From the cell containing the given text, extract its center point as [x, y] coordinate. 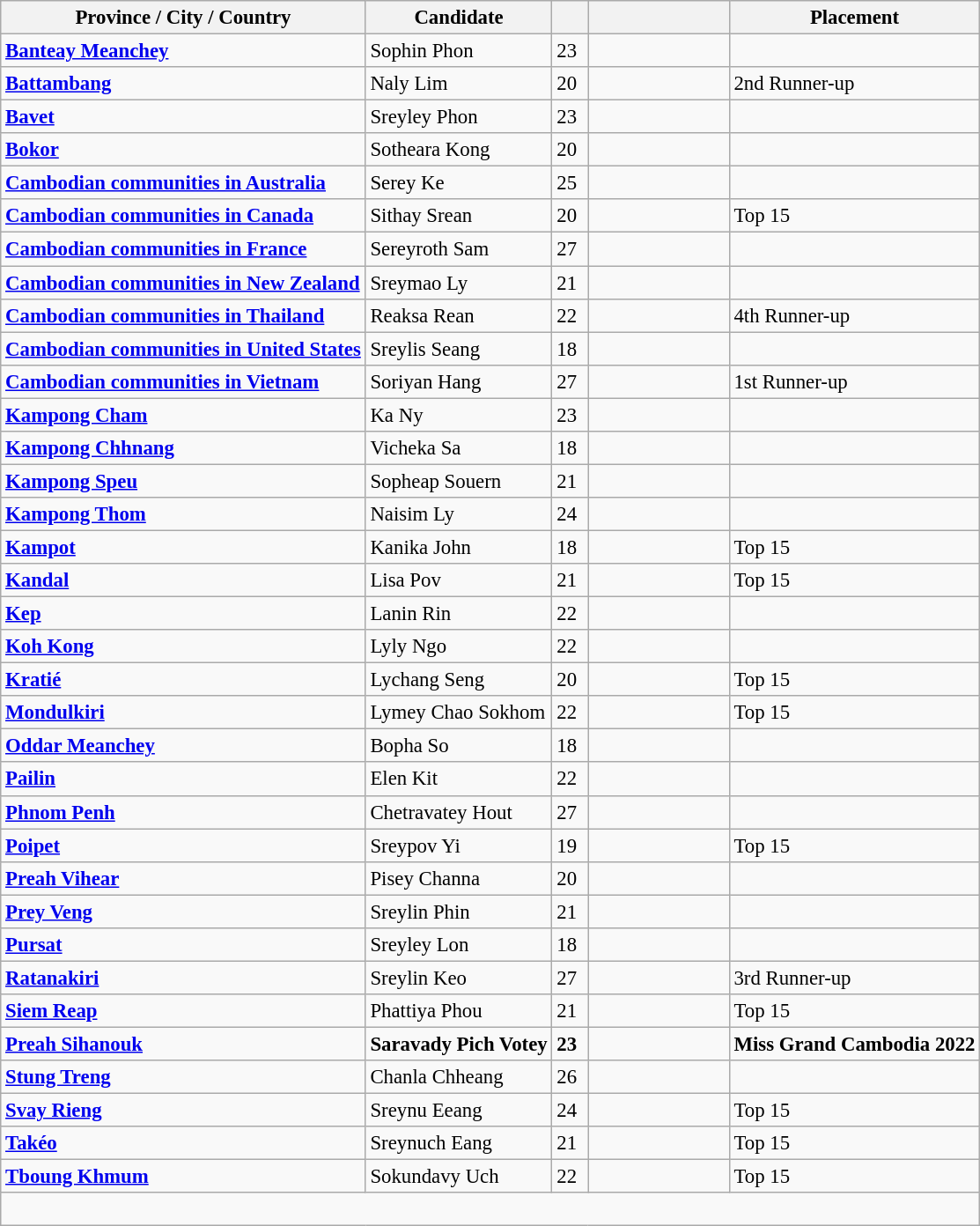
Bavet [183, 117]
Sreylin Phin [459, 912]
Kanika John [459, 547]
Poipet [183, 846]
Pisey Channa [459, 878]
Sithay Srean [459, 216]
Mondulkiri [183, 713]
Sreynuch Eang [459, 1143]
Vicheka Sa [459, 448]
Lymey Chao Sokhom [459, 713]
Kampot [183, 547]
Saravady Pich Votey [459, 1044]
Sreylis Seang [459, 349]
Svay Rieng [183, 1111]
Sreypov Yi [459, 846]
Takéo [183, 1143]
Sereyroth Sam [459, 249]
Province / City / Country [183, 18]
Elen Kit [459, 779]
Bopha So [459, 746]
Lychang Seng [459, 680]
Kampong Speu [183, 481]
Preah Vihear [183, 878]
Preah Sihanouk [183, 1044]
Kampong Chhnang [183, 448]
Phnom Penh [183, 812]
Chanla Chheang [459, 1077]
Prey Veng [183, 912]
Candidate [459, 18]
Sreyley Lon [459, 945]
Tboung Khmum [183, 1177]
Kratié [183, 680]
Sophin Phon [459, 51]
Sopheap Souern [459, 481]
1st Runner-up [854, 381]
Soriyan Hang [459, 381]
Koh Kong [183, 646]
Bokor [183, 150]
Placement [854, 18]
Battambang [183, 84]
Lanin Rin [459, 614]
Sreymao Ly [459, 283]
Sreylin Keo [459, 978]
Cambodian communities in Canada [183, 216]
Cambodian communities in New Zealand [183, 283]
Phattiya Phou [459, 1011]
Sreyley Phon [459, 117]
4th Runner-up [854, 315]
3rd Runner-up [854, 978]
Stung Treng [183, 1077]
Lisa Pov [459, 580]
Sreynu Eeang [459, 1111]
Lyly Ngo [459, 646]
Naisim Ly [459, 514]
Kep [183, 614]
Pailin [183, 779]
Kampong Thom [183, 514]
Oddar Meanchey [183, 746]
Cambodian communities in United States [183, 349]
19 [571, 846]
Ratanakiri [183, 978]
25 [571, 183]
Kampong Cham [183, 415]
Kandal [183, 580]
Cambodian communities in Australia [183, 183]
Naly Lim [459, 84]
Ka Ny [459, 415]
Sokundavy Uch [459, 1177]
Cambodian communities in Vietnam [183, 381]
Banteay Meanchey [183, 51]
Cambodian communities in France [183, 249]
Pursat [183, 945]
Cambodian communities in Thailand [183, 315]
26 [571, 1077]
Sotheara Kong [459, 150]
Serey Ke [459, 183]
Reaksa Rean [459, 315]
2nd Runner-up [854, 84]
Siem Reap [183, 1011]
Chetravatey Hout [459, 812]
Miss Grand Cambodia 2022 [854, 1044]
